Locate the cell with the specified text and output its [x, y] center coordinate. 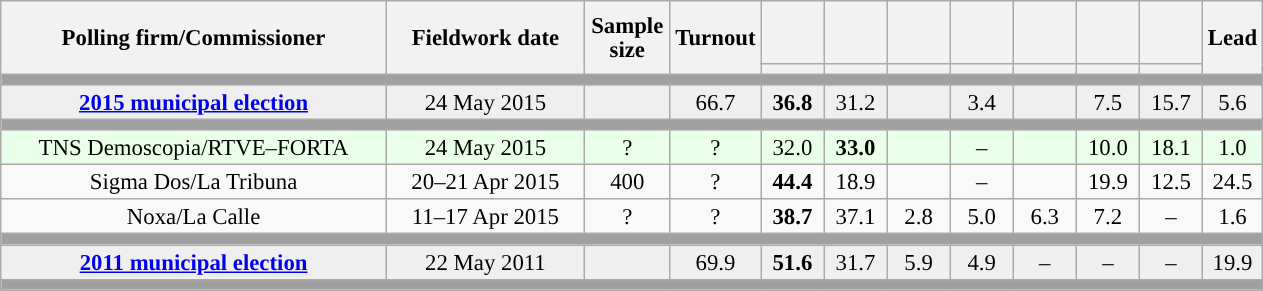
2015 municipal election [194, 102]
20–21 Apr 2015 [485, 182]
18.9 [856, 182]
5.9 [918, 262]
37.1 [856, 218]
36.8 [792, 102]
32.0 [792, 148]
10.0 [1108, 148]
22 May 2011 [485, 262]
51.6 [792, 262]
TNS Demoscopia/RTVE–FORTA [194, 148]
400 [627, 182]
3.4 [982, 102]
18.1 [1170, 148]
Sigma Dos/La Tribuna [194, 182]
6.3 [1044, 218]
69.9 [716, 262]
5.0 [982, 218]
7.5 [1108, 102]
31.7 [856, 262]
31.2 [856, 102]
4.9 [982, 262]
11–17 Apr 2015 [485, 218]
66.7 [716, 102]
38.7 [792, 218]
5.6 [1232, 102]
Turnout [716, 38]
1.0 [1232, 148]
Sample size [627, 38]
Polling firm/Commissioner [194, 38]
44.4 [792, 182]
24.5 [1232, 182]
2011 municipal election [194, 262]
12.5 [1170, 182]
Noxa/La Calle [194, 218]
Fieldwork date [485, 38]
Lead [1232, 38]
15.7 [1170, 102]
7.2 [1108, 218]
33.0 [856, 148]
2.8 [918, 218]
1.6 [1232, 218]
